Return (X, Y) of the center of cell containing provided text 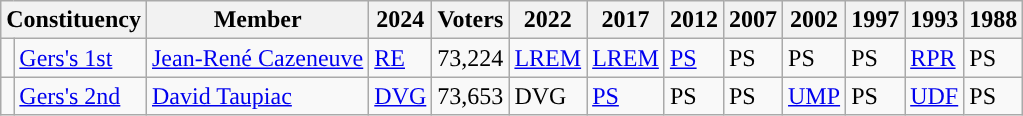
2002 (814, 20)
2012 (694, 20)
UMP (814, 96)
UDF (934, 96)
2017 (626, 20)
Jean-René Cazeneuve (257, 58)
RE (400, 58)
David Taupiac (257, 96)
Member (257, 20)
1997 (876, 20)
Gers's 1st (80, 58)
2007 (752, 20)
Voters (470, 20)
2024 (400, 20)
2022 (548, 20)
1988 (994, 20)
1993 (934, 20)
73,224 (470, 58)
Constituency (74, 20)
RPR (934, 58)
73,653 (470, 96)
Gers's 2nd (80, 96)
